Pinpoint the cell where the given text exists, returning its (X, Y) midpoint coordinate. 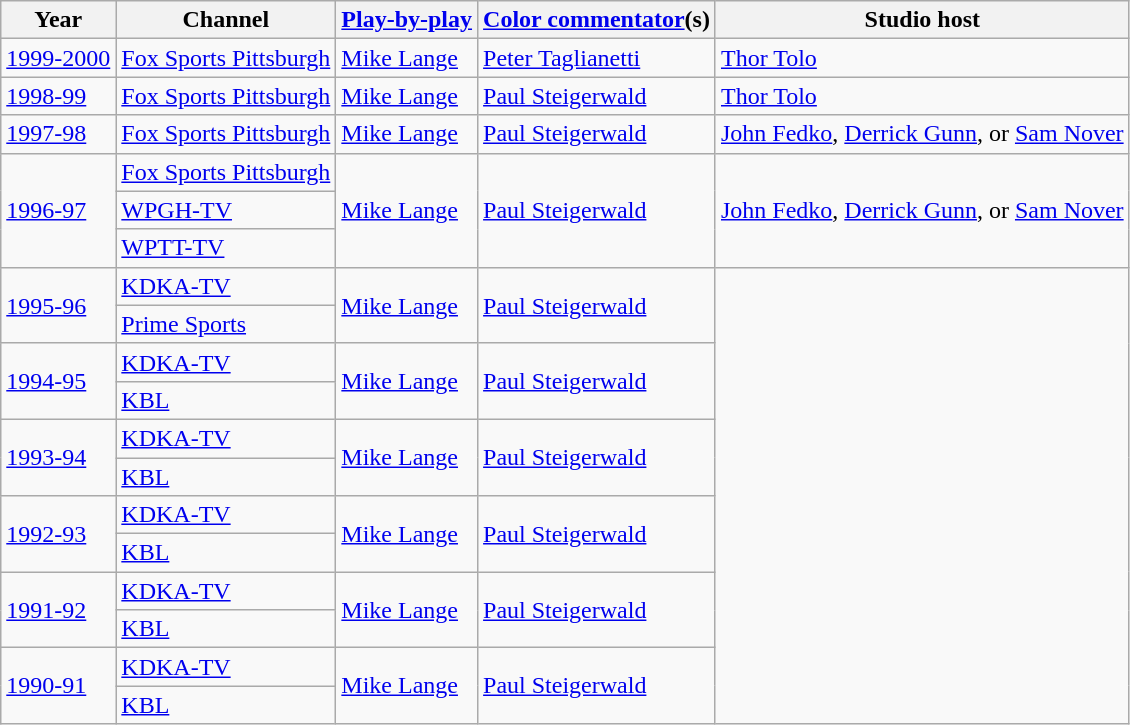
1994-95 (58, 381)
Prime Sports (226, 324)
Color commentator(s) (597, 20)
WPTT-TV (226, 248)
1998-99 (58, 96)
1991-92 (58, 610)
Studio host (922, 20)
Channel (226, 20)
WPGH-TV (226, 210)
1992-93 (58, 534)
Play-by-play (407, 20)
1996-97 (58, 210)
Year (58, 20)
Peter Taglianetti (597, 58)
1999-2000 (58, 58)
1993-94 (58, 457)
1990-91 (58, 686)
1997-98 (58, 134)
1995-96 (58, 305)
